For the text-containing cell, return its midpoint in [X, Y] coordinate format. 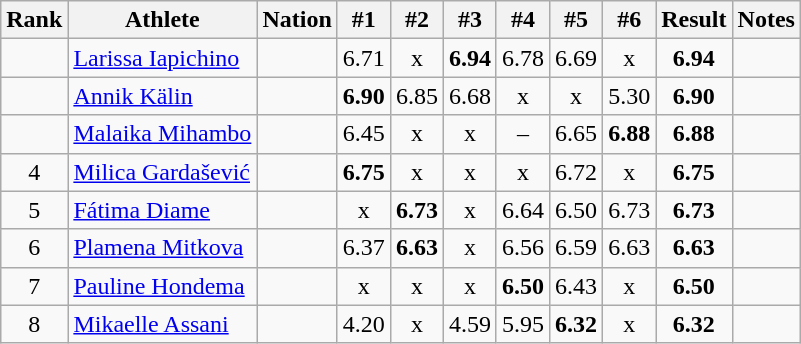
Mikaelle Assani [162, 324]
6.43 [576, 286]
4.59 [470, 324]
8 [34, 324]
6.64 [522, 210]
Fátima Diame [162, 210]
6 [34, 248]
6.45 [364, 134]
#1 [364, 20]
#5 [576, 20]
6.85 [416, 96]
Milica Gardašević [162, 172]
Nation [297, 20]
#3 [470, 20]
Pauline Hondema [162, 286]
7 [34, 286]
6.71 [364, 58]
Notes [766, 20]
5 [34, 210]
5.95 [522, 324]
Malaika Mihambo [162, 134]
6.56 [522, 248]
– [522, 134]
Athlete [162, 20]
Annik Kälin [162, 96]
6.69 [576, 58]
6.72 [576, 172]
6.68 [470, 96]
4.20 [364, 324]
6.65 [576, 134]
6.37 [364, 248]
Rank [34, 20]
6.59 [576, 248]
5.30 [630, 96]
Larissa Iapichino [162, 58]
4 [34, 172]
Plamena Mitkova [162, 248]
6.78 [522, 58]
#4 [522, 20]
#2 [416, 20]
#6 [630, 20]
Result [694, 20]
